Detect which cell encompasses the target text, then output its [X, Y] center coordinate. 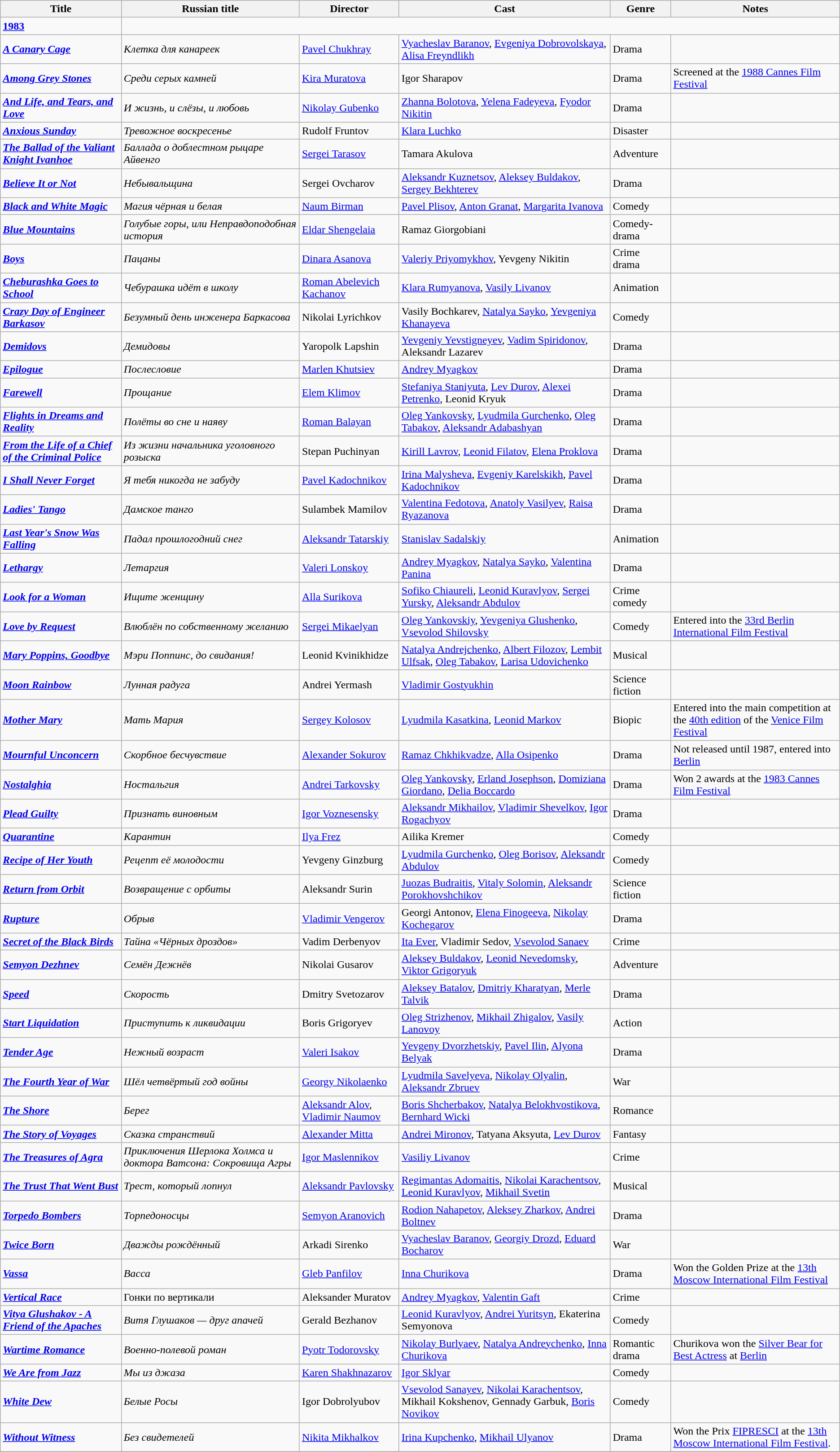
Karen Shakhnazarov [349, 1373]
Из жизни начальника уголовного розыска [210, 451]
Gerald Bezhanov [349, 1320]
Ностальгия [210, 784]
Director [349, 9]
Kirill Lavrov, Leonid Filatov, Elena Proklova [504, 451]
Title [61, 9]
Aleksey Buldakov, Leonid Nevedomsky, Viktor Grigoryuk [504, 964]
Without Witness [61, 1437]
Ramaz Chkhikvadze, Alla Osipenko [504, 755]
The Shore [61, 1111]
Клетка для канареек [210, 49]
Белые Росы [210, 1402]
Mournful Unconcern [61, 755]
Sergey Kolosov [349, 720]
Natalya Andrejchenko, Albert Filozov, Lembit Ulfsak, Oleg Tabakov, Larisa Udovichenko [504, 656]
Alla Surikova [349, 597]
Oleg Yankovskiy, Yevgeniya Glushenko, Vsevolod Shilovsky [504, 626]
Biopic [641, 720]
Я тебя никогда не забуду [210, 480]
Blue Mountains [61, 229]
Wartime Romance [61, 1350]
Look for a Woman [61, 597]
White Dew [61, 1402]
Naum Birman [349, 206]
Семён Дежнёв [210, 964]
Leonid Kvinikhidze [349, 656]
Lyudmila Kasatkina, Leonid Markov [504, 720]
Twice Born [61, 1245]
Ailika Kremer [504, 837]
Васса [210, 1274]
Дважды рождённый [210, 1245]
Pyotr Todorovsky [349, 1350]
Return from Orbit [61, 889]
Pavel Chukhray [349, 49]
Карантин [210, 837]
Elem Klimov [349, 392]
The Fourth Year of War [61, 1081]
Churikova won the Silver Bear for Best Actress at Berlin [755, 1350]
Start Liquidation [61, 1023]
I Shall Never Forget [61, 480]
Среди серых камней [210, 78]
Pavel Kadochnikov [349, 480]
Screened at the 1988 Cannes Film Festival [755, 78]
Irina Malysheva, Evgeniy Karelskikh, Pavel Kadochnikov [504, 480]
The Trust That Went Bust [61, 1186]
Crime comedy [641, 597]
Believe It or Not [61, 183]
Valeri Isakov [349, 1052]
Vassa [61, 1274]
Рецепт её молодости [210, 860]
Vitya Glushakov - A Friend of the Apaches [61, 1320]
Anxious Sunday [61, 131]
Vladimir Gostyukhin [504, 684]
Магия чёрная и белая [210, 206]
And Life, and Tears, and Love [61, 108]
Andrey Myagkov, Natalya Sayko, Valentina Panina [504, 568]
Vyacheslav Baranov, Evgeniya Dobrovolskaya, Alisa Freyndlikh [504, 49]
Andrei Yermash [349, 684]
Moon Rainbow [61, 684]
И жизнь, и слёзы, и любовь [210, 108]
Sofiko Chiaureli, Leonid Kuravlyov, Sergei Yursky, Aleksandr Abdulov [504, 597]
Disaster [641, 131]
Romantic drama [641, 1350]
Демидовы [210, 347]
Скорость [210, 994]
Aleksandr Surin [349, 889]
Aleksander Muratov [349, 1297]
Тревожное воскресенье [210, 131]
Vasily Bochkarev, Natalya Sayko, Yevgeniya Khanayeva [504, 317]
Aleksandr Alov, Vladimir Naumov [349, 1111]
Vyacheslav Baranov, Georgiy Drozd, Eduard Bocharov [504, 1245]
Шёл четвёртый год войны [210, 1081]
Rodion Nahapetov, Aleksey Zharkov, Andrei Boltnev [504, 1215]
Zhanna Bolotova, Yelena Fadeyeva, Fyodor Nikitin [504, 108]
Leonid Kuravlyov, Andrei Yuritsyn, Ekaterina Semyonova [504, 1320]
Dmitry Svetozarov [349, 994]
Genre [641, 9]
Russian title [210, 9]
Vertical Race [61, 1297]
Ilya Frez [349, 837]
Boris Grigoryev [349, 1023]
Небывальщина [210, 183]
Pavel Plisov, Anton Granat, Margarita Ivanova [504, 206]
Inna Churikova [504, 1274]
Признать виновным [210, 814]
Juozas Budraitis, Vitaly Solomin, Aleksandr Porokhovshchikov [504, 889]
Romance [641, 1111]
Без свидетелей [210, 1437]
Klara Rumyanova, Vasily Livanov [504, 287]
Дамское танго [210, 509]
Трест, который лопнул [210, 1186]
Приступить к ликвидации [210, 1023]
Marlen Khutsiev [349, 370]
Secret of the Black Birds [61, 942]
Won the Prix FIPRESCI at the 13th Moscow International Film Festival. [755, 1437]
Nostalghia [61, 784]
Возвращение с орбиты [210, 889]
Гонки по вертикали [210, 1297]
Yevgeny Dvorzhetskiy, Pavel Ilin, Alyona Belyak [504, 1052]
Entered into the 33rd Berlin International Film Festival [755, 626]
Stanislav Sadalskiy [504, 539]
Speed [61, 994]
Rupture [61, 919]
Irina Kupchenko, Mikhail Ulyanov [504, 1437]
1983 [61, 26]
Entered into the main competition at the 40th edition of the Venice Film Festival [755, 720]
Aleksandr Tatarskiy [349, 539]
Vasiliy Livanov [504, 1157]
Tender Age [61, 1052]
Mother Mary [61, 720]
Not released until 1987, entered into Berlin [755, 755]
Farewell [61, 392]
Обрыв [210, 919]
Влюблён по собственному желанию [210, 626]
Won the Golden Prize at the 13th Moscow International Film Festival [755, 1274]
Valeriy Priyomykhov, Yevgeny Nikitin [504, 259]
Action [641, 1023]
Сказка странствий [210, 1134]
Cast [504, 9]
Boys [61, 259]
Lethargy [61, 568]
Georgy Nikolaenko [349, 1081]
Notes [755, 9]
Love by Request [61, 626]
Aleksandr Pavlovsky [349, 1186]
Won 2 awards at the 1983 Cannes Film Festival [755, 784]
Lyudmila Savelyeva, Nikolay Olyalin, Aleksandr Zbruev [504, 1081]
Igor Dobrolyubov [349, 1402]
We Are from Jazz [61, 1373]
Boris Shcherbakov, Natalya Belokhvostikova, Bernhard Wicki [504, 1111]
Баллада о доблестном рыцаре Айвенго [210, 154]
Valentina Fedotova, Anatoly Vasilyev, Raisa Ryazanova [504, 509]
Безумный день инженера Баркасова [210, 317]
Oleg Yankovsky, Erland Josephson, Domiziana Giordano, Delia Boccardo [504, 784]
Torpedo Bombers [61, 1215]
Igor Sklyar [504, 1373]
Ramaz Giorgobiani [504, 229]
Alexander Sokurov [349, 755]
Мы из джаза [210, 1373]
Comedy-drama [641, 229]
Stepan Puchinyan [349, 451]
Andrei Mironov, Tatyana Aksyuta, Lev Durov [504, 1134]
Голубые горы, или Неправдоподобная история [210, 229]
Vladimir Vengerov [349, 919]
Торпедоносцы [210, 1215]
Oleg Yankovsky, Lyudmila Gurchenko, Oleg Tabakov, Aleksandr Adabashyan [504, 422]
Igor Voznesensky [349, 814]
Чебурашка идёт в школу [210, 287]
Yaropolk Lapshin [349, 347]
Lyudmila Gurchenko, Oleg Borisov, Aleksandr Abdulov [504, 860]
Regimantas Adomaitis, Nikolai Karachentsov, Leonid Kuravlyov, Mikhail Svetin [504, 1186]
Ищите женщину [210, 597]
Тайна «Чёрных дроздов» [210, 942]
Last Year's Snow Was Falling [61, 539]
A Canary Cage [61, 49]
Aleksandr Kuznetsov, Aleksey Buldakov, Sergey Bekhterev [504, 183]
Sergei Ovcharov [349, 183]
Vsevolod Sanayev, Nikolai Karachentsov, Mikhail Kokshenov, Gennady Garbuk, Boris Novikov [504, 1402]
Aleksey Batalov, Dmitriy Kharatyan, Merle Talvik [504, 994]
Andrey Myagkov, Valentin Gaft [504, 1297]
Plead Guilty [61, 814]
Скорбное бесчувствие [210, 755]
Eldar Shengelaia [349, 229]
Rudolf Fruntov [349, 131]
Dinara Asanova [349, 259]
Recipe of Her Youth [61, 860]
The Ballad of the Valiant Knight Ivanhoe [61, 154]
Vadim Derbenyov [349, 942]
Нежный возраст [210, 1052]
Берег [210, 1111]
Aleksandr Mikhailov, Vladimir Shevelkov, Igor Rogachyov [504, 814]
Лунная радуга [210, 684]
The Story of Voyages [61, 1134]
Andrei Tarkovsky [349, 784]
Витя Глушаков — друг апачей [210, 1320]
Sergei Mikaelyan [349, 626]
Valeri Lonskoy [349, 568]
Nikolai Gusarov [349, 964]
Приключения Шерлока Холмса и доктора Ватсона: Сокровища Агры [210, 1157]
Demidovs [61, 347]
Georgi Antonov, Elena Finogeeva, Nikolay Kochegarov [504, 919]
Flights in Dreams and Reality [61, 422]
Ita Ever, Vladimir Sedov, Vsevolod Sanaev [504, 942]
Пацаны [210, 259]
Nikolay Gubenko [349, 108]
Roman Balayan [349, 422]
Roman Abelevich Kachanov [349, 287]
Crime drama [641, 259]
Прощание [210, 392]
Alexander Mitta [349, 1134]
Sergei Tarasov [349, 154]
Arkadi Sirenko [349, 1245]
Epilogue [61, 370]
Igor Sharapov [504, 78]
Yevgeny Ginzburg [349, 860]
Падал прошлогодний снег [210, 539]
Военно-полевой роман [210, 1350]
The Treasures of Agra [61, 1157]
Nikolai Lyrichkov [349, 317]
From the Life of a Chief of the Criminal Police [61, 451]
Quarantine [61, 837]
Stefaniya Staniyuta, Lev Durov, Alexei Petrenko, Leonid Kryuk [504, 392]
Black and White Magic [61, 206]
Полёты во сне и наяву [210, 422]
Igor Maslennikov [349, 1157]
Cheburashka Goes to School [61, 287]
Semyon Aranovich [349, 1215]
Sulambek Mamilov [349, 509]
Yevgeniy Yevstigneyev, Vadim Spiridonov, Aleksandr Lazarev [504, 347]
Klara Luchko [504, 131]
Мать Мария [210, 720]
Летаргия [210, 568]
Andrey Myagkov [504, 370]
Oleg Strizhenov, Mikhail Zhigalov, Vasily Lanovoy [504, 1023]
Semyon Dezhnev [61, 964]
Mary Poppins, Goodbye [61, 656]
Fantasy [641, 1134]
Tamara Akulova [504, 154]
Ladies' Tango [61, 509]
Crazy Day of Engineer Barkasov [61, 317]
Gleb Panfilov [349, 1274]
Мэри Поппинс, до свидания! [210, 656]
Nikita Mikhalkov [349, 1437]
Among Grey Stones [61, 78]
Послесловие [210, 370]
Kira Muratova [349, 78]
Nikolay Burlyaev, Natalya Andreychenko, Inna Churikova [504, 1350]
